For the text-containing cell, return its midpoint in [x, y] coordinate format. 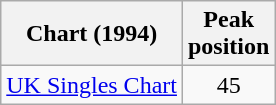
45 [228, 85]
Chart (1994) [92, 34]
UK Singles Chart [92, 85]
Peakposition [228, 34]
